Return the (X, Y) coordinate for the center point of the cell that contains the specified text.  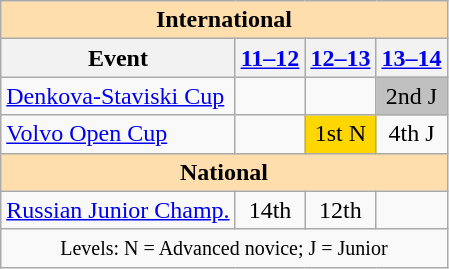
12th (340, 210)
Russian Junior Champ. (118, 210)
12–13 (340, 58)
International (224, 20)
National (224, 172)
14th (270, 210)
Denkova-Staviski Cup (118, 96)
4th J (412, 134)
Volvo Open Cup (118, 134)
Levels: N = Advanced novice; J = Junior (224, 248)
11–12 (270, 58)
Event (118, 58)
13–14 (412, 58)
2nd J (412, 96)
1st N (340, 134)
